Search for the cell housing the specified text and yield its [x, y] center coordinate. 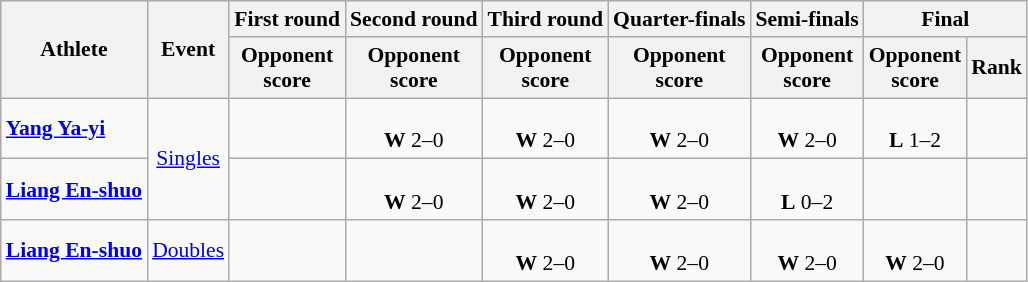
Event [188, 50]
Final [946, 19]
Quarter-finals [679, 19]
Rank [996, 68]
L 0–2 [806, 190]
Third round [546, 19]
Second round [414, 19]
Athlete [74, 50]
Semi-finals [806, 19]
First round [287, 19]
Singles [188, 159]
Yang Ya-yi [74, 128]
Doubles [188, 250]
L 1–2 [916, 128]
